Extract the [x, y] coordinate from the center of the cell holding the provided text.  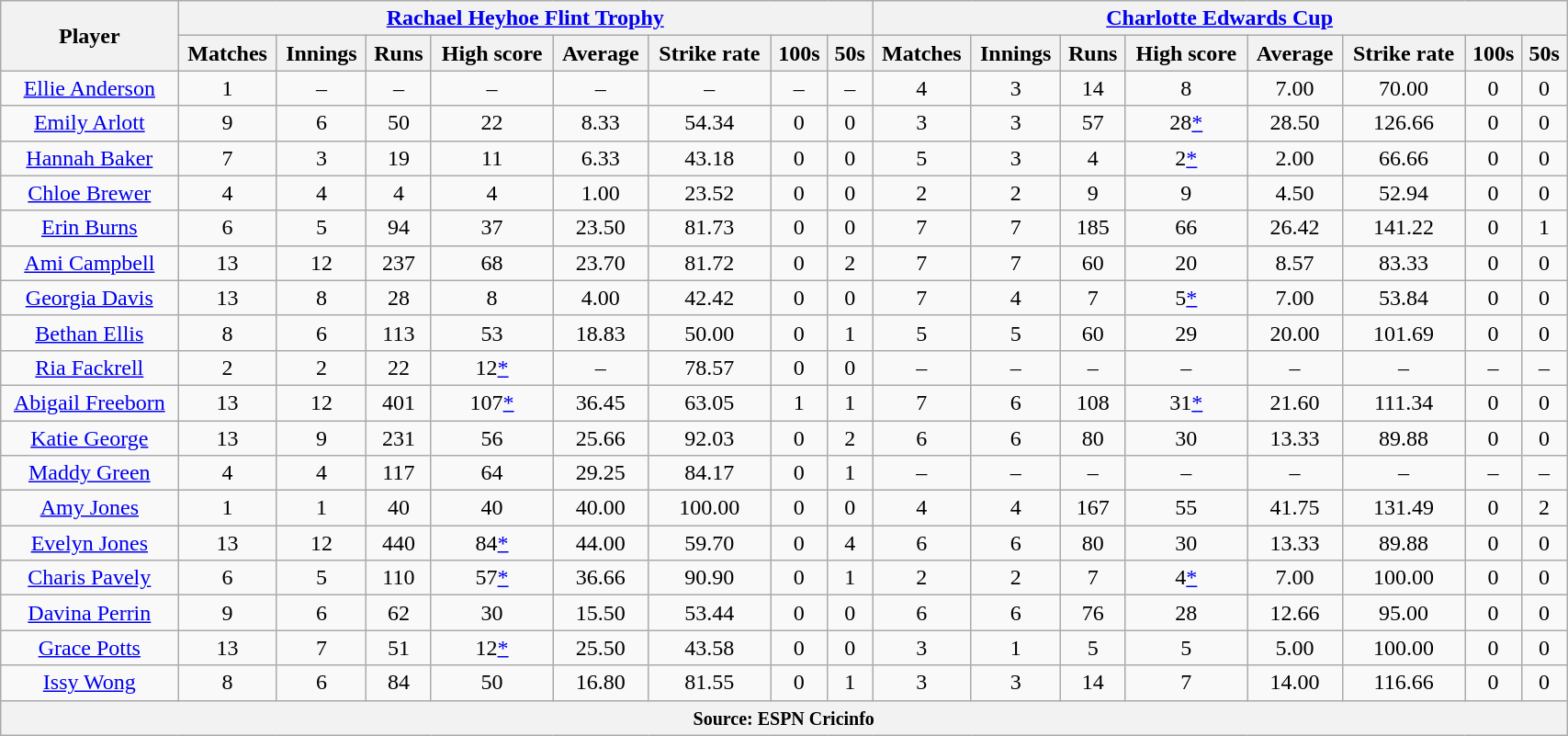
81.55 [709, 683]
63.05 [709, 402]
57 [1093, 123]
19 [399, 158]
16.80 [601, 683]
440 [399, 543]
Abigail Freeborn [90, 402]
Chloe Brewer [90, 193]
26.42 [1295, 228]
113 [399, 333]
Ria Fackrell [90, 368]
126.66 [1404, 123]
Maddy Green [90, 473]
2* [1187, 158]
Georgia Davis [90, 298]
110 [399, 578]
78.57 [709, 368]
40.00 [601, 508]
1.00 [601, 193]
107* [492, 402]
4.00 [601, 298]
6.33 [601, 158]
21.60 [1295, 402]
31* [1187, 402]
Hannah Baker [90, 158]
Emily Arlott [90, 123]
25.50 [601, 648]
Issy Wong [90, 683]
101.69 [1404, 333]
Ami Campbell [90, 263]
Player [90, 36]
8.33 [601, 123]
53.44 [709, 613]
237 [399, 263]
Source: ESPN Cricinfo [784, 718]
53 [492, 333]
50.00 [709, 333]
28* [1187, 123]
81.72 [709, 263]
14.00 [1295, 683]
43.18 [709, 158]
141.22 [1404, 228]
Katie George [90, 438]
Bethan Ellis [90, 333]
59.70 [709, 543]
94 [399, 228]
84* [492, 543]
111.34 [1404, 402]
62 [399, 613]
185 [1093, 228]
57* [492, 578]
68 [492, 263]
51 [399, 648]
81.73 [709, 228]
83.33 [1404, 263]
20.00 [1295, 333]
Grace Potts [90, 648]
84 [399, 683]
108 [1093, 402]
70.00 [1404, 88]
2.00 [1295, 158]
Amy Jones [90, 508]
Ellie Anderson [90, 88]
8.57 [1295, 263]
37 [492, 228]
Rachael Heyhoe Flint Trophy [525, 18]
36.45 [601, 402]
117 [399, 473]
53.84 [1404, 298]
Charis Pavely [90, 578]
66 [1187, 228]
23.50 [601, 228]
Davina Perrin [90, 613]
44.00 [601, 543]
231 [399, 438]
131.49 [1404, 508]
23.52 [709, 193]
20 [1187, 263]
42.42 [709, 298]
95.00 [1404, 613]
Charlotte Edwards Cup [1220, 18]
90.90 [709, 578]
55 [1187, 508]
43.58 [709, 648]
41.75 [1295, 508]
Erin Burns [90, 228]
25.66 [601, 438]
11 [492, 158]
56 [492, 438]
23.70 [601, 263]
92.03 [709, 438]
54.34 [709, 123]
5.00 [1295, 648]
5* [1187, 298]
28.50 [1295, 123]
64 [492, 473]
401 [399, 402]
Evelyn Jones [90, 543]
4.50 [1295, 193]
29 [1187, 333]
167 [1093, 508]
18.83 [601, 333]
76 [1093, 613]
84.17 [709, 473]
66.66 [1404, 158]
12.66 [1295, 613]
52.94 [1404, 193]
4* [1187, 578]
116.66 [1404, 683]
29.25 [601, 473]
36.66 [601, 578]
15.50 [601, 613]
